For the text-containing cell, return its midpoint in (x, y) coordinate format. 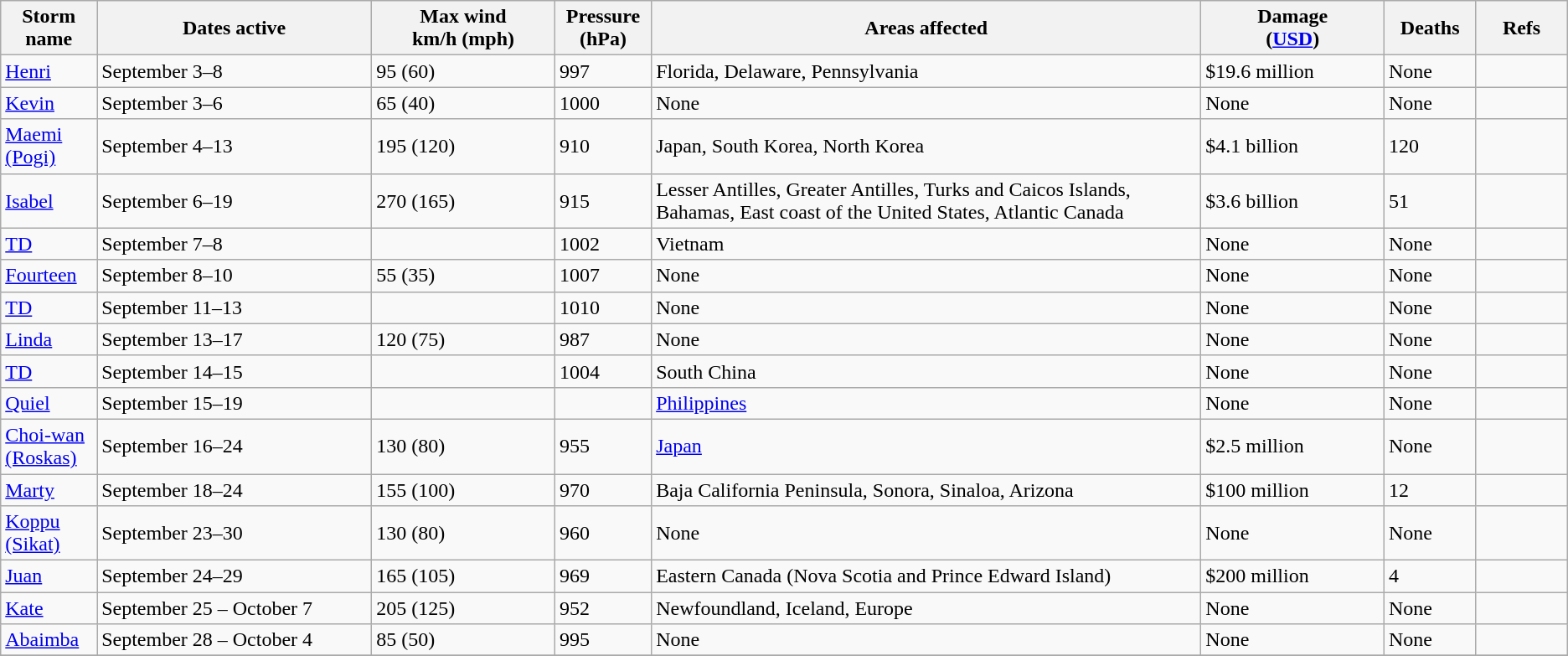
$19.6 million (1293, 71)
Kevin (49, 103)
Deaths (1431, 28)
Quiel (49, 403)
915 (603, 201)
205 (125) (464, 608)
969 (603, 576)
$4.1 billion (1293, 146)
910 (603, 146)
South China (926, 371)
997 (603, 71)
September 13–17 (235, 339)
955 (603, 446)
Henri (49, 71)
September 7–8 (235, 244)
Max windkm/h (mph) (464, 28)
12 (1431, 490)
Choi-wan (Roskas) (49, 446)
Isabel (49, 201)
September 14–15 (235, 371)
1010 (603, 307)
Lesser Antilles, Greater Antilles, Turks and Caicos Islands, Bahamas, East coast of the United States, Atlantic Canada (926, 201)
September 8–10 (235, 276)
September 24–29 (235, 576)
Pressure(hPa) (603, 28)
Japan (926, 446)
4 (1431, 576)
995 (603, 640)
September 15–19 (235, 403)
$200 million (1293, 576)
September 16–24 (235, 446)
Dates active (235, 28)
165 (105) (464, 576)
Japan, South Korea, North Korea (926, 146)
Kate (49, 608)
Linda (49, 339)
65 (40) (464, 103)
September 4–13 (235, 146)
Philippines (926, 403)
Marty (49, 490)
85 (50) (464, 640)
$100 million (1293, 490)
$3.6 billion (1293, 201)
Storm name (49, 28)
Refs (1521, 28)
September 11–13 (235, 307)
1000 (603, 103)
September 6–19 (235, 201)
970 (603, 490)
155 (100) (464, 490)
Damage(USD) (1293, 28)
952 (603, 608)
120 (1431, 146)
Maemi (Pogi) (49, 146)
September 18–24 (235, 490)
Abaimba (49, 640)
270 (165) (464, 201)
Newfoundland, Iceland, Europe (926, 608)
September 23–30 (235, 533)
September 3–8 (235, 71)
95 (60) (464, 71)
Koppu (Sikat) (49, 533)
Florida, Delaware, Pennsylvania (926, 71)
Areas affected (926, 28)
Baja California Peninsula, Sonora, Sinaloa, Arizona (926, 490)
1007 (603, 276)
55 (35) (464, 276)
120 (75) (464, 339)
Juan (49, 576)
September 28 – October 4 (235, 640)
September 3–6 (235, 103)
September 25 – October 7 (235, 608)
987 (603, 339)
1002 (603, 244)
$2.5 million (1293, 446)
Fourteen (49, 276)
960 (603, 533)
Vietnam (926, 244)
1004 (603, 371)
Eastern Canada (Nova Scotia and Prince Edward Island) (926, 576)
195 (120) (464, 146)
51 (1431, 201)
